Locate the cell with the specified text and output its [X, Y] center coordinate. 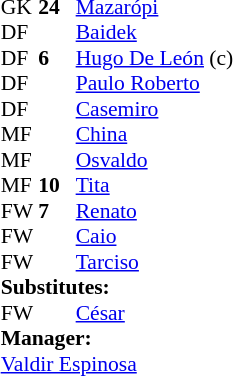
10 [57, 185]
7 [57, 211]
6 [57, 58]
